Return (X, Y) of the center of cell containing provided text 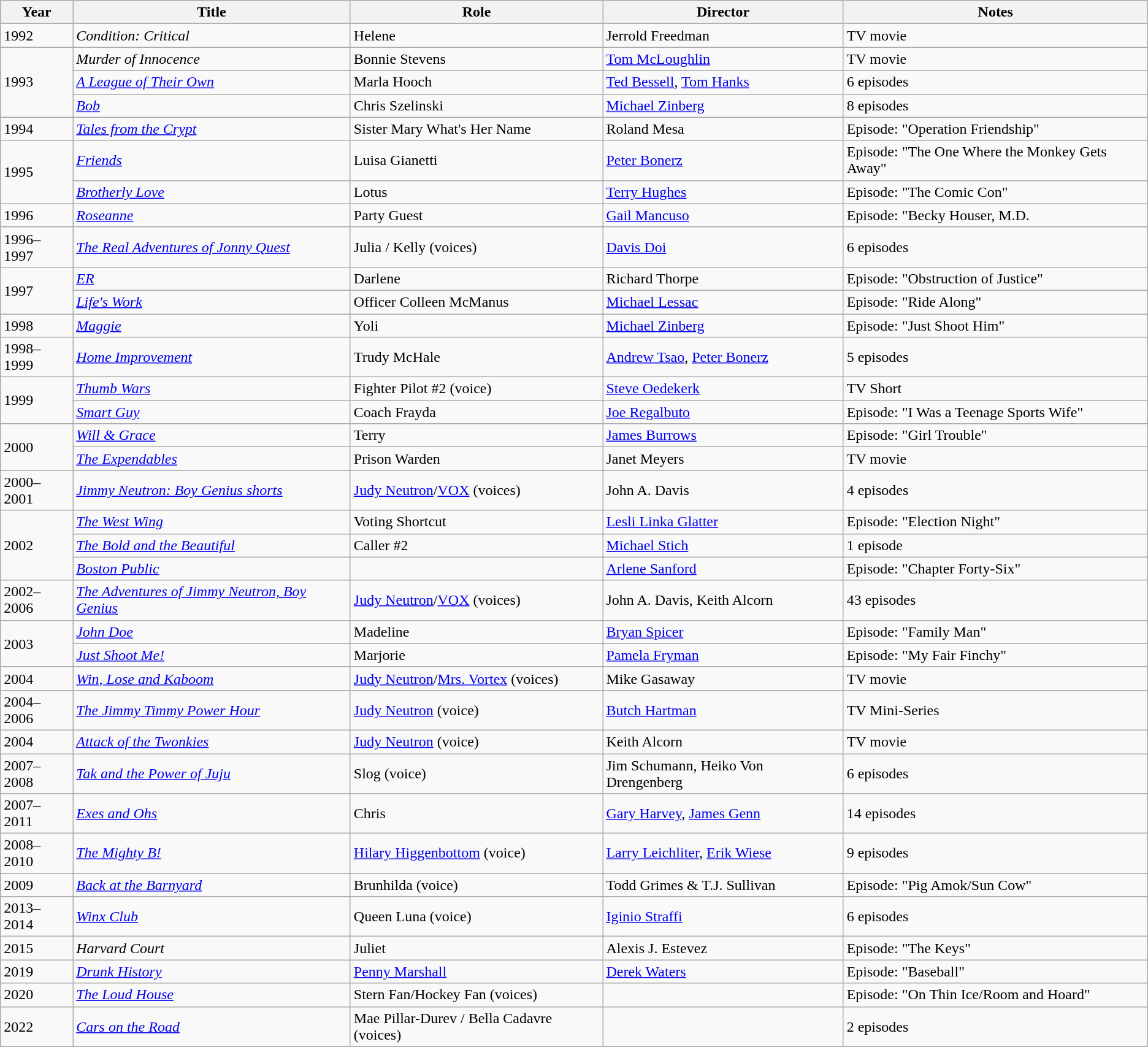
The West Wing (212, 522)
Party Guest (476, 215)
Boston Public (212, 569)
John Doe (212, 632)
Notes (995, 12)
Episode: "Chapter Forty-Six" (995, 569)
1998–1999 (37, 357)
Darlene (476, 278)
Murder of Innocence (212, 59)
Fighter Pilot #2 (voice) (476, 389)
Brunhilda (voice) (476, 885)
2003 (37, 643)
Andrew Tsao, Peter Bonerz (723, 357)
Slog (voice) (476, 773)
Stern Fan/Hockey Fan (voices) (476, 995)
Jerrold Freedman (723, 36)
2022 (37, 1027)
Episode: "Becky Houser, M.D. (995, 215)
Judy Neutron/Mrs. Vortex (voices) (476, 678)
The Expendables (212, 459)
2019 (37, 972)
1998 (37, 326)
9 episodes (995, 854)
4 episodes (995, 491)
Episode: "Baseball" (995, 972)
Year (37, 12)
Gail Mancuso (723, 215)
Voting Shortcut (476, 522)
Prison Warden (476, 459)
The Bold and the Beautiful (212, 545)
2 episodes (995, 1027)
5 episodes (995, 357)
1999 (37, 401)
Director (723, 12)
Michael Lessac (723, 302)
Episode: "Obstruction of Justice" (995, 278)
Todd Grimes & T.J. Sullivan (723, 885)
1996–1997 (37, 247)
Officer Colleen McManus (476, 302)
Episode: "Operation Friendship" (995, 129)
Arlene Sanford (723, 569)
Cars on the Road (212, 1027)
Larry Leichliter, Erik Wiese (723, 854)
Madeline (476, 632)
The Jimmy Timmy Power Hour (212, 710)
Penny Marshall (476, 972)
Episode: "Election Night" (995, 522)
1993 (37, 82)
Derek Waters (723, 972)
Tom McLoughlin (723, 59)
The Loud House (212, 995)
Exes and Ohs (212, 813)
1 episode (995, 545)
Chris (476, 813)
Episode: "The One Where the Monkey Gets Away" (995, 161)
Ted Bessell, Tom Hanks (723, 82)
Coach Frayda (476, 412)
Drunk History (212, 972)
Win, Lose and Kaboom (212, 678)
Winx Club (212, 916)
Bob (212, 105)
Episode: "I Was a Teenage Sports Wife" (995, 412)
Yoli (476, 326)
Home Improvement (212, 357)
Maggie (212, 326)
James Burrows (723, 435)
Steve Oedekerk (723, 389)
Mike Gasaway (723, 678)
Davis Doi (723, 247)
Terry Hughes (723, 192)
2013–2014 (37, 916)
Just Shoot Me! (212, 655)
Butch Hartman (723, 710)
John A. Davis (723, 491)
Mae Pillar-Durev / Bella Cadavre (voices) (476, 1027)
Jimmy Neutron: Boy Genius shorts (212, 491)
Episode: "Family Man" (995, 632)
Peter Bonerz (723, 161)
Jim Schumann, Heiko Von Drengenberg (723, 773)
Terry (476, 435)
Alexis J. Estevez (723, 948)
2002–2006 (37, 600)
The Mighty B! (212, 854)
Iginio Straffi (723, 916)
Episode: "Ride Along" (995, 302)
Episode: "On Thin Ice/Room and Hoard" (995, 995)
TV Mini-Series (995, 710)
Condition: Critical (212, 36)
1995 (37, 172)
Pamela Fryman (723, 655)
2015 (37, 948)
Helene (476, 36)
Roseanne (212, 215)
Julia / Kelly (voices) (476, 247)
14 episodes (995, 813)
TV Short (995, 389)
Thumb Wars (212, 389)
Back at the Barnyard (212, 885)
Bryan Spicer (723, 632)
Harvard Court (212, 948)
Caller #2 (476, 545)
Attack of the Twonkies (212, 742)
2009 (37, 885)
Marla Hooch (476, 82)
Life's Work (212, 302)
Trudy McHale (476, 357)
John A. Davis, Keith Alcorn (723, 600)
2004–2006 (37, 710)
2008–2010 (37, 854)
Michael Stich (723, 545)
Gary Harvey, James Genn (723, 813)
Marjorie (476, 655)
Hilary Higgenbottom (voice) (476, 854)
Episode: "The Comic Con" (995, 192)
1996 (37, 215)
Janet Meyers (723, 459)
Episode: "My Fair Finchy" (995, 655)
Lesli Linka Glatter (723, 522)
Bonnie Stevens (476, 59)
2007–2011 (37, 813)
2000–2001 (37, 491)
The Real Adventures of Jonny Quest (212, 247)
Roland Mesa (723, 129)
Brotherly Love (212, 192)
Sister Mary What's Her Name (476, 129)
Will & Grace (212, 435)
Juliet (476, 948)
Lotus (476, 192)
Episode: "Just Shoot Him" (995, 326)
2000 (37, 447)
Episode: "Pig Amok/Sun Cow" (995, 885)
Tales from the Crypt (212, 129)
Smart Guy (212, 412)
Episode: "Girl Trouble" (995, 435)
Chris Szelinski (476, 105)
Role (476, 12)
2002 (37, 545)
Episode: "The Keys" (995, 948)
Richard Thorpe (723, 278)
Keith Alcorn (723, 742)
ER (212, 278)
Title (212, 12)
1997 (37, 290)
Luisa Gianetti (476, 161)
A League of Their Own (212, 82)
Friends (212, 161)
2007–2008 (37, 773)
Joe Regalbuto (723, 412)
8 episodes (995, 105)
2020 (37, 995)
1994 (37, 129)
Tak and the Power of Juju (212, 773)
43 episodes (995, 600)
1992 (37, 36)
The Adventures of Jimmy Neutron, Boy Genius (212, 600)
Queen Luna (voice) (476, 916)
